Find where the given text appears and provide that cell's center as [X, Y] coordinate. 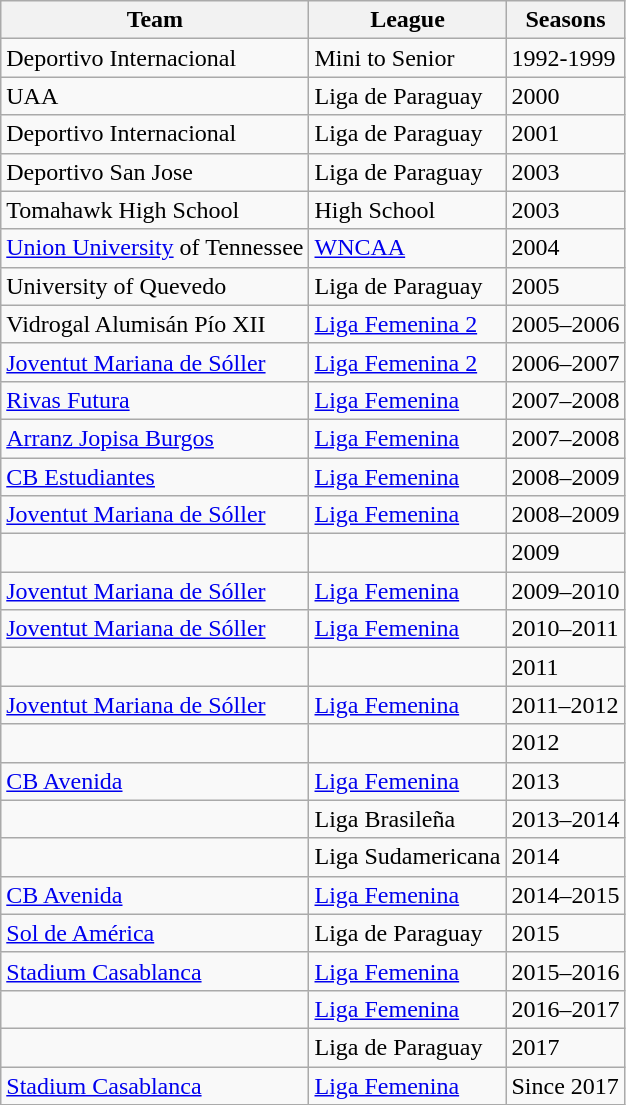
Vidrogal Alumisán Pío XII [155, 324]
High School [408, 210]
Liga Brasileña [408, 819]
1992-1999 [566, 58]
Team [155, 20]
Seasons [566, 20]
CB Estudiantes [155, 477]
UAA [155, 96]
2006–2007 [566, 362]
2011 [566, 667]
2005 [566, 286]
2013 [566, 781]
Sol de América [155, 933]
2014–2015 [566, 895]
2017 [566, 1047]
2013–2014 [566, 819]
2010–2011 [566, 629]
2014 [566, 857]
2004 [566, 248]
Since 2017 [566, 1085]
2015 [566, 933]
Arranz Jopisa Burgos [155, 438]
2001 [566, 134]
Tomahawk High School [155, 210]
2009–2010 [566, 591]
League [408, 20]
2000 [566, 96]
Union University of Tennessee [155, 248]
2016–2017 [566, 1009]
2012 [566, 743]
Mini to Senior [408, 58]
2011–2012 [566, 705]
University of Quevedo [155, 286]
Deportivo San Jose [155, 172]
2005–2006 [566, 324]
2015–2016 [566, 971]
WNCAA [408, 248]
Liga Sudamericana [408, 857]
Rivas Futura [155, 400]
2009 [566, 553]
